Return [X, Y] of the center of cell containing provided text 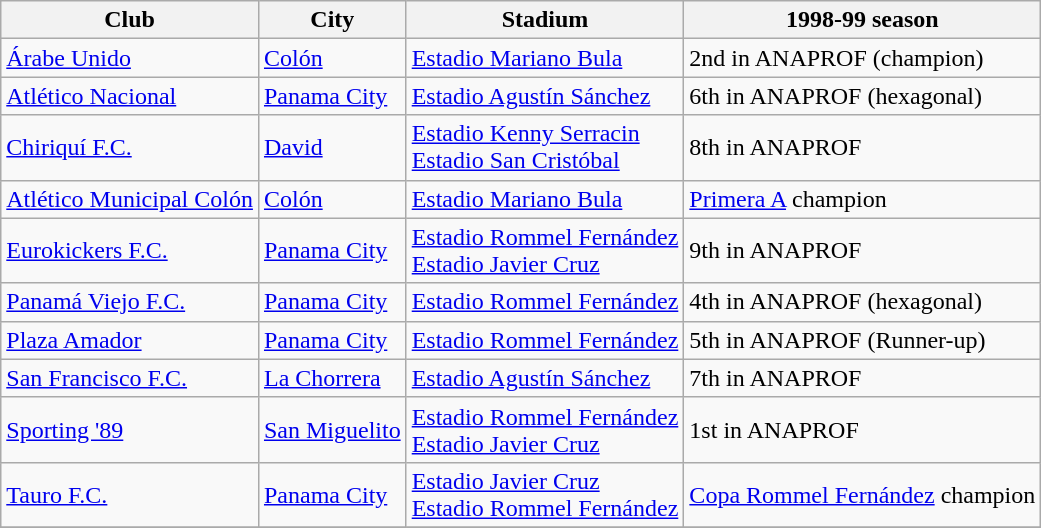
City [332, 20]
Árabe Unido [130, 58]
Club [130, 20]
Atlético Nacional [130, 96]
9th in ANAPROF [862, 250]
Chiriquí F.C. [130, 148]
San Miguelito [332, 430]
Sporting '89 [130, 430]
2nd in ANAPROF (champion) [862, 58]
4th in ANAPROF (hexagonal) [862, 302]
Tauro F.C. [130, 494]
San Francisco F.C. [130, 378]
David [332, 148]
6th in ANAPROF (hexagonal) [862, 96]
Stadium [545, 20]
8th in ANAPROF [862, 148]
5th in ANAPROF (Runner-up) [862, 340]
Plaza Amador [130, 340]
La Chorrera [332, 378]
Estadio Kenny SerracinEstadio San Cristóbal [545, 148]
Atlético Municipal Colón [130, 199]
Estadio Javier CruzEstadio Rommel Fernández [545, 494]
1998-99 season [862, 20]
Eurokickers F.C. [130, 250]
Copa Rommel Fernández champion [862, 494]
Panamá Viejo F.C. [130, 302]
1st in ANAPROF [862, 430]
Primera A champion [862, 199]
7th in ANAPROF [862, 378]
